Capture the cell that displays the provided text and extract its [x, y] central coordinate. 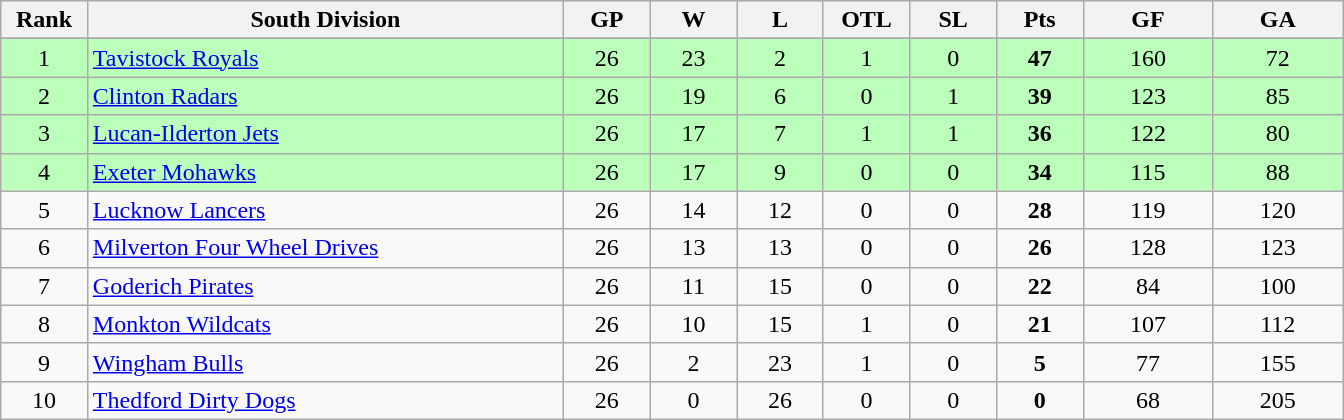
22 [1040, 286]
Tavistock Royals [325, 58]
85 [1278, 96]
Thedford Dirty Dogs [325, 400]
Monkton Wildcats [325, 324]
SL [954, 20]
GA [1278, 20]
80 [1278, 134]
205 [1278, 400]
Clinton Radars [325, 96]
122 [1148, 134]
11 [694, 286]
72 [1278, 58]
107 [1148, 324]
128 [1148, 248]
Rank [44, 20]
112 [1278, 324]
Wingham Bulls [325, 362]
21 [1040, 324]
36 [1040, 134]
155 [1278, 362]
4 [44, 172]
Lucknow Lancers [325, 210]
77 [1148, 362]
100 [1278, 286]
South Division [325, 20]
W [694, 20]
GF [1148, 20]
120 [1278, 210]
39 [1040, 96]
GP [608, 20]
34 [1040, 172]
12 [780, 210]
115 [1148, 172]
L [780, 20]
88 [1278, 172]
28 [1040, 210]
47 [1040, 58]
Milverton Four Wheel Drives [325, 248]
19 [694, 96]
68 [1148, 400]
3 [44, 134]
14 [694, 210]
OTL [866, 20]
8 [44, 324]
Pts [1040, 20]
160 [1148, 58]
119 [1148, 210]
Exeter Mohawks [325, 172]
Goderich Pirates [325, 286]
Lucan-Ilderton Jets [325, 134]
84 [1148, 286]
